Return (x, y) of the center of cell containing provided text 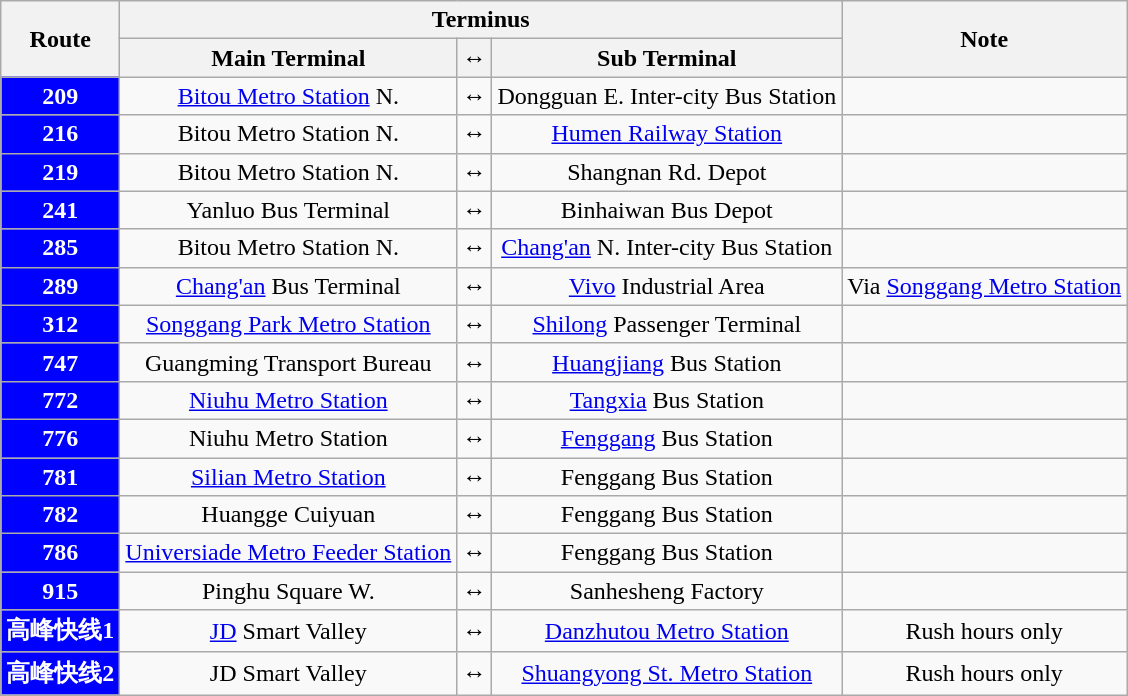
312 (60, 324)
Sanhesheng Factory (667, 591)
747 (60, 362)
289 (60, 286)
782 (60, 515)
高峰快线2 (60, 674)
Terminus (481, 20)
Pinghu Square W. (288, 591)
Main Terminal (288, 58)
Shangnan Rd. Depot (667, 172)
Danzhutou Metro Station (667, 632)
Chang'an N. Inter-city Bus Station (667, 248)
285 (60, 248)
Songgang Park Metro Station (288, 324)
Silian Metro Station (288, 477)
Dongguan E. Inter-city Bus Station (667, 96)
Sub Terminal (667, 58)
209 (60, 96)
915 (60, 591)
Yanluo Bus Terminal (288, 210)
Route (60, 39)
Guangming Transport Bureau (288, 362)
Tangxia Bus Station (667, 400)
772 (60, 400)
776 (60, 438)
Huangge Cuiyuan (288, 515)
219 (60, 172)
Chang'an Bus Terminal (288, 286)
Humen Railway Station (667, 134)
241 (60, 210)
Note (984, 39)
高峰快线1 (60, 632)
Shilong Passenger Terminal (667, 324)
Universiade Metro Feeder Station (288, 553)
Huangjiang Bus Station (667, 362)
Shuangyong St. Metro Station (667, 674)
216 (60, 134)
Vivo Industrial Area (667, 286)
786 (60, 553)
Via Songgang Metro Station (984, 286)
Binhaiwan Bus Depot (667, 210)
781 (60, 477)
